Locate the cell with the specified text and output its (X, Y) center coordinate. 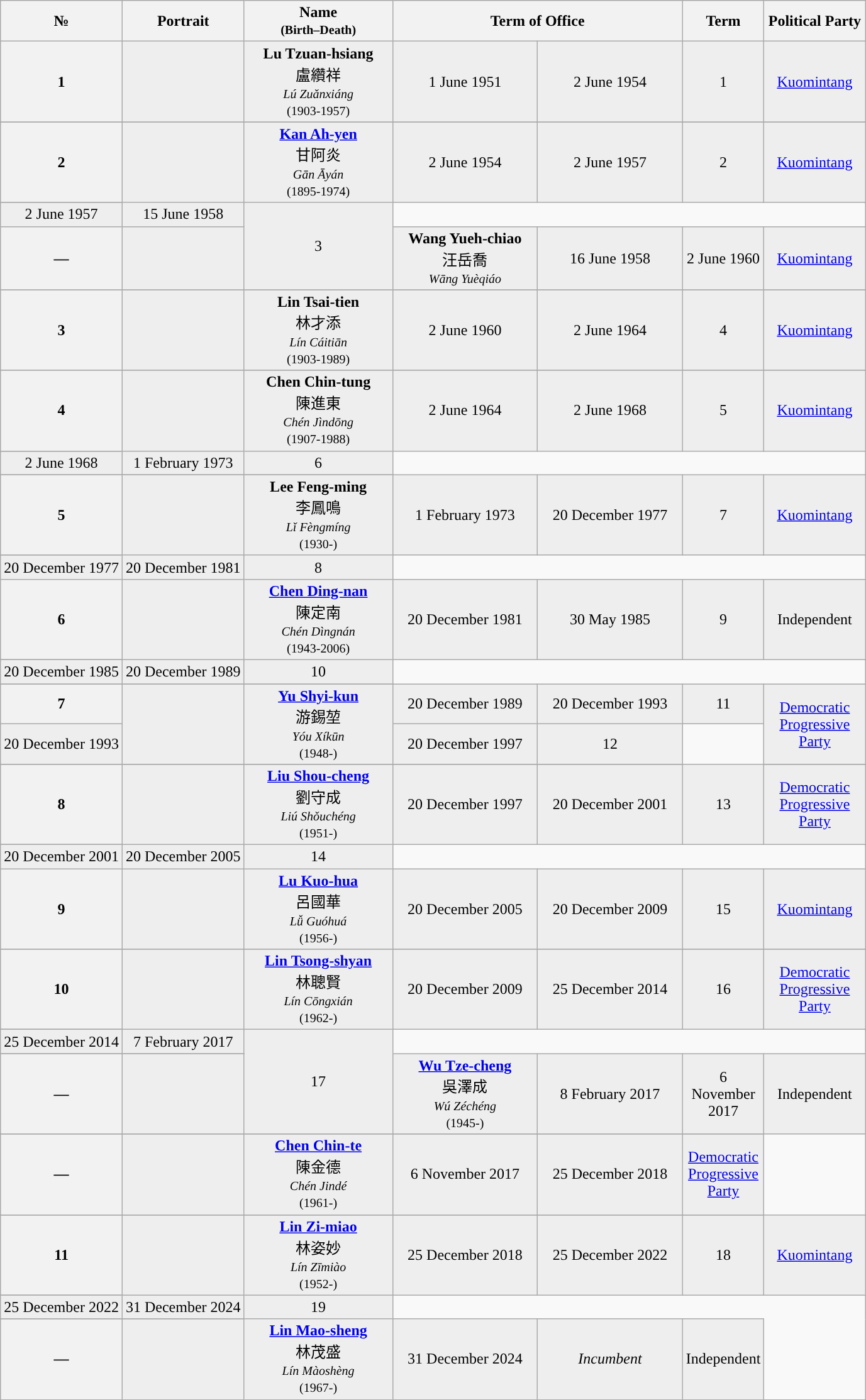
Term of Office (537, 21)
30 May 1985 (610, 619)
Lin Mao-sheng林茂盛 Lín Màoshèng (1967-) (318, 1359)
17 (318, 1082)
Portrait (183, 21)
20 December 1985 (62, 671)
Lee Feng-ming李鳳鳴 Lǐ Fèngmíng (1930-) (318, 515)
№ (62, 21)
Chen Ding-nan陳定南 Chén Dìngnán (1943-2006) (318, 619)
Wang Yueh-chiao汪岳喬 Wāng Yuèqiáo (465, 258)
Political Party (815, 21)
Term (723, 21)
19 (318, 1307)
12 (610, 744)
8 February 2017 (610, 1094)
18 (723, 1255)
Lin Zi-miao林姿妙Lín Zīmiào(1952-) (318, 1255)
Lin Tsai-tien林才添 Lín Cáitiān (1903-1989) (318, 330)
Name(Birth–Death) (318, 21)
1 June 1951 (465, 82)
15 June 1958 (183, 214)
14 (318, 857)
13 (723, 805)
16 June 1958 (610, 258)
Yu Shyi-kun游錫堃 Yóu Xíkūn (1948-) (318, 724)
Lu Tzuan-hsiang盧纘祥 Lú Zuǎnxiáng (1903-1957) (318, 82)
Incumbent (610, 1359)
Wu Tze-cheng吳澤成 Wú Zéchéng (1945-) (465, 1094)
Liu Shou-cheng劉守成 Liú Shǒuchéng (1951-) (318, 805)
Lu Kuo-hua呂國華 Lǚ Guóhuá (1956-) (318, 909)
Chen Chin-te陳金德 Chén Jindé (1961-) (318, 1174)
Lin Tsong-shyan林聰賢 Lín Cōngxián (1962-) (318, 989)
15 (723, 909)
Kan Ah-yen甘阿炎 Gān Āyán (1895-1974) (318, 162)
7 February 2017 (183, 1042)
16 (723, 989)
Chen Chin-tung陳進東 Chén Jìndōng (1907-1988) (318, 411)
